Return the (x, y) coordinate for the center point of the cell that contains the specified text.  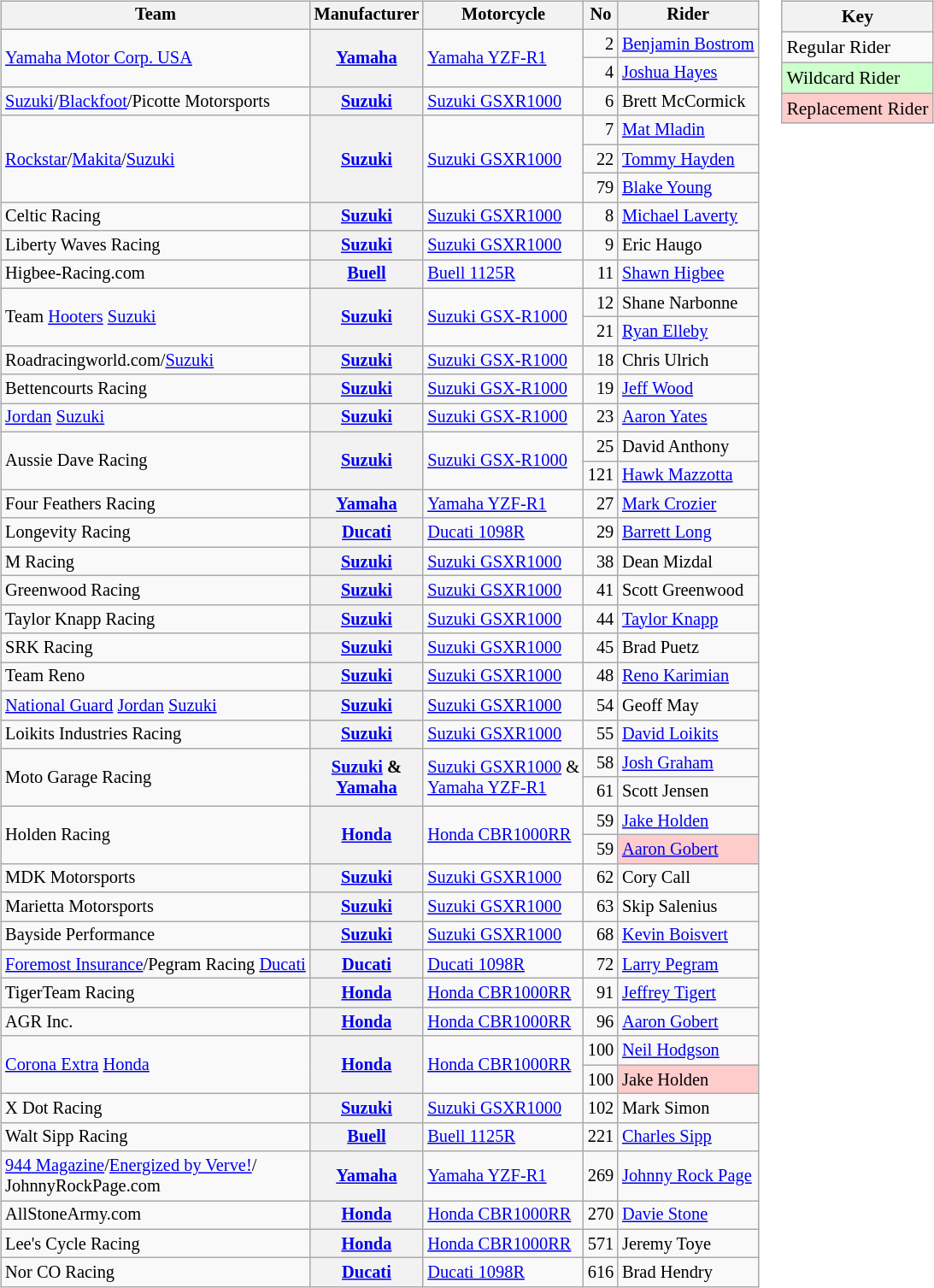
Geoff May (688, 705)
AllStoneArmy.com (156, 1215)
Johnny Rock Page (688, 1176)
Regular Rider (857, 47)
38 (601, 562)
41 (601, 591)
Manufacturer (367, 15)
944 Magazine/Energized by Verve!/JohnnyRockPage.com (156, 1176)
221 (601, 1137)
X Dot Racing (156, 1109)
18 (601, 361)
2 (601, 44)
Team (156, 15)
Suzuki & Yamaha (367, 778)
Corona Extra Honda (156, 1065)
21 (601, 332)
Team Reno (156, 677)
8 (601, 216)
Mark Crozier (688, 504)
6 (601, 102)
Benjamin Bostrom (688, 44)
Wildcard Rider (857, 78)
Jeff Wood (688, 389)
19 (601, 389)
Rider (688, 15)
55 (601, 734)
Motorcycle (503, 15)
Foremost Insurance/Pegram Racing Ducati (156, 964)
4 (601, 73)
Davie Stone (688, 1215)
Brad Puetz (688, 648)
Brad Hendry (688, 1273)
270 (601, 1215)
Chris Ulrich (688, 361)
27 (601, 504)
Kevin Boisvert (688, 936)
62 (601, 878)
11 (601, 274)
MDK Motorsports (156, 878)
616 (601, 1273)
96 (601, 1022)
Suzuki/Blackfoot/Picotte Motorsports (156, 102)
Joshua Hayes (688, 73)
Barrett Long (688, 532)
Suzuki GSXR1000 & Yamaha YZF-R1 (503, 778)
Larry Pegram (688, 964)
Team Hooters Suzuki (156, 316)
Taylor Knapp Racing (156, 619)
Holden Racing (156, 834)
Neil Hodgson (688, 1050)
TigerTeam Racing (156, 993)
Key (857, 17)
54 (601, 705)
571 (601, 1244)
Reno Karimian (688, 677)
Mat Mladin (688, 130)
National Guard Jordan Suzuki (156, 705)
91 (601, 993)
Aaron Yates (688, 418)
61 (601, 791)
48 (601, 677)
68 (601, 936)
M Racing (156, 562)
Replacement Rider (857, 109)
David Loikits (688, 734)
Longevity Racing (156, 532)
9 (601, 245)
David Anthony (688, 446)
25 (601, 446)
Blake Young (688, 188)
Celtic Racing (156, 216)
12 (601, 303)
Higbee-Racing.com (156, 274)
269 (601, 1176)
Eric Haugo (688, 245)
Bettencourts Racing (156, 389)
Mark Simon (688, 1109)
Ryan Elleby (688, 332)
Charles Sipp (688, 1137)
Aussie Dave Racing (156, 460)
102 (601, 1109)
SRK Racing (156, 648)
23 (601, 418)
44 (601, 619)
Liberty Waves Racing (156, 245)
Skip Salenius (688, 907)
Hawk Mazzotta (688, 475)
Yamaha Motor Corp. USA (156, 58)
Scott Jensen (688, 791)
Michael Laverty (688, 216)
Jeremy Toye (688, 1244)
Walt Sipp Racing (156, 1137)
58 (601, 763)
121 (601, 475)
Four Feathers Racing (156, 504)
22 (601, 159)
Josh Graham (688, 763)
Brett McCormick (688, 102)
63 (601, 907)
Shane Narbonne (688, 303)
Greenwood Racing (156, 591)
79 (601, 188)
45 (601, 648)
Dean Mizdal (688, 562)
Nor CO Racing (156, 1273)
Cory Call (688, 878)
AGR Inc. (156, 1022)
Tommy Hayden (688, 159)
Bayside Performance (156, 936)
7 (601, 130)
Loikits Industries Racing (156, 734)
Jordan Suzuki (156, 418)
Rockstar/Makita/Suzuki (156, 159)
Scott Greenwood (688, 591)
Taylor Knapp (688, 619)
Roadracingworld.com/Suzuki (156, 361)
72 (601, 964)
Moto Garage Racing (156, 778)
Jeffrey Tigert (688, 993)
Shawn Higbee (688, 274)
No (601, 15)
Marietta Motorsports (156, 907)
29 (601, 532)
Lee's Cycle Racing (156, 1244)
